Find where the given text appears and provide that cell's center as [x, y] coordinate. 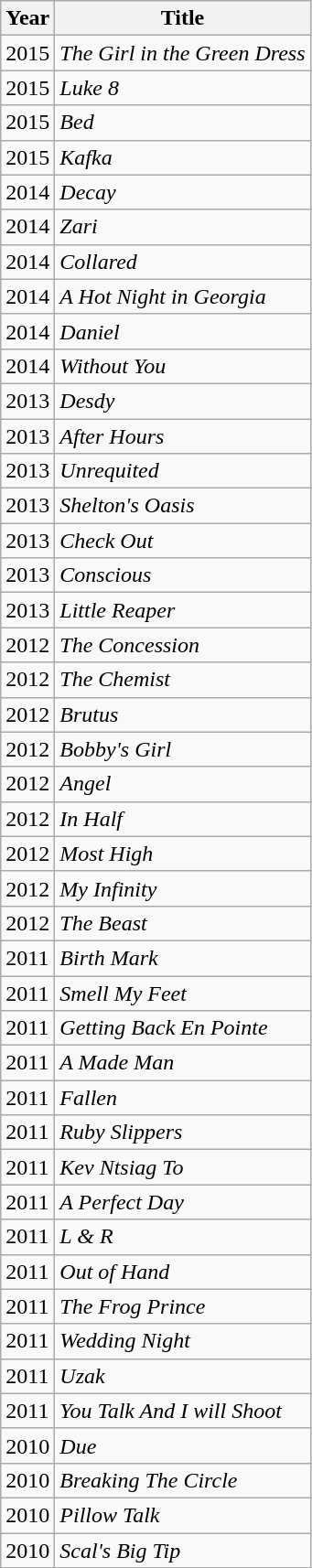
Year [27, 18]
The Chemist [183, 680]
Collared [183, 262]
The Beast [183, 923]
Birth Mark [183, 958]
Breaking The Circle [183, 1480]
Daniel [183, 331]
Fallen [183, 1098]
Pillow Talk [183, 1515]
Decay [183, 192]
Luke 8 [183, 88]
Bed [183, 123]
Wedding Night [183, 1341]
In Half [183, 819]
Kev Ntsiag To [183, 1167]
Getting Back En Pointe [183, 1028]
Most High [183, 854]
The Concession [183, 645]
After Hours [183, 436]
A Hot Night in Georgia [183, 296]
Out of Hand [183, 1272]
Title [183, 18]
You Talk And I will Shoot [183, 1411]
Scal's Big Tip [183, 1551]
Without You [183, 366]
Zari [183, 227]
Little Reaper [183, 610]
Brutus [183, 714]
Smell My Feet [183, 993]
Angel [183, 784]
The Girl in the Green Dress [183, 53]
Conscious [183, 575]
Unrequited [183, 471]
My Infinity [183, 888]
A Made Man [183, 1063]
Bobby's Girl [183, 749]
Check Out [183, 541]
Ruby Slippers [183, 1133]
A Perfect Day [183, 1202]
Desdy [183, 401]
Due [183, 1445]
L & R [183, 1237]
Kafka [183, 157]
Uzak [183, 1376]
Shelton's Oasis [183, 506]
The Frog Prince [183, 1306]
